Capture the cell that displays the provided text and extract its [X, Y] central coordinate. 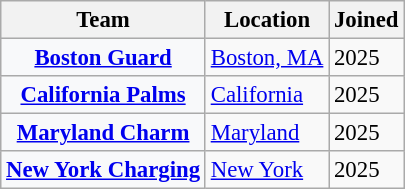
Boston, MA [266, 58]
Team [104, 20]
New York [266, 170]
California Palms [104, 95]
Location [266, 20]
Maryland Charm [104, 133]
New York Charging [104, 170]
Maryland [266, 133]
Boston Guard [104, 58]
Joined [366, 20]
California [266, 95]
